Provide the (x, y) coordinate of the cell's center where the given text is located.  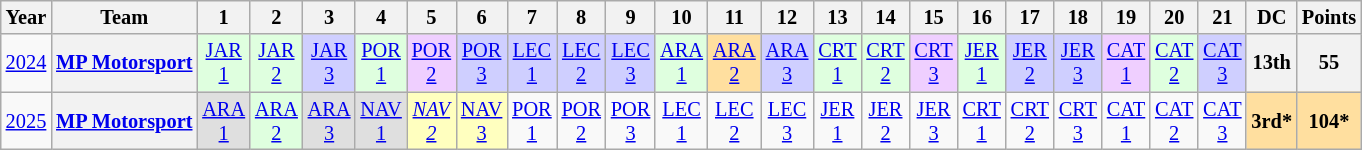
4 (380, 17)
JAR2 (276, 63)
8 (582, 17)
17 (1030, 17)
JAR3 (330, 63)
Points (1329, 17)
2024 (26, 63)
1 (224, 17)
21 (1222, 17)
7 (532, 17)
12 (788, 17)
10 (682, 17)
19 (1126, 17)
55 (1329, 63)
13 (837, 17)
NAV1 (380, 121)
DC (1271, 17)
NAV2 (432, 121)
2 (276, 17)
16 (982, 17)
5 (432, 17)
3 (330, 17)
6 (482, 17)
9 (630, 17)
13th (1271, 63)
2025 (26, 121)
3rd* (1271, 121)
Year (26, 17)
18 (1078, 17)
104* (1329, 121)
14 (885, 17)
15 (934, 17)
NAV3 (482, 121)
20 (1174, 17)
11 (734, 17)
Team (124, 17)
JAR1 (224, 63)
